Extract the (x, y) coordinate from the center of the cell holding the provided text.  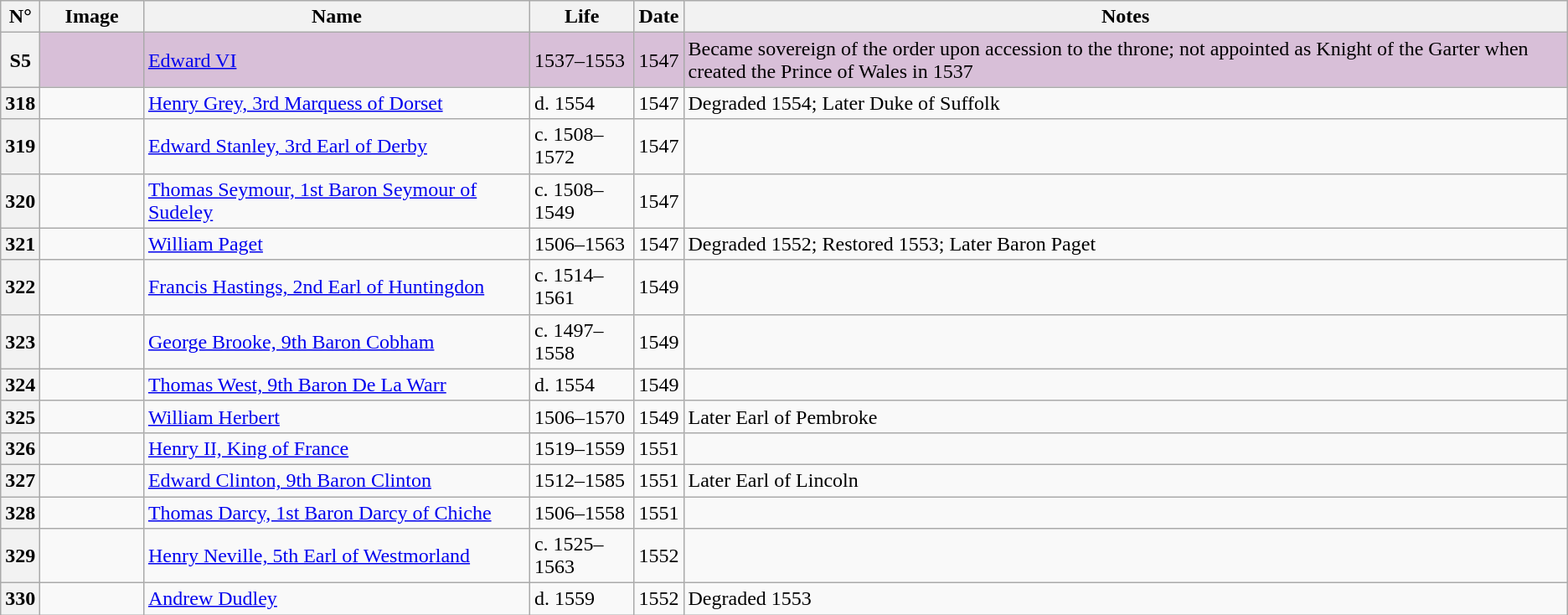
Name (337, 17)
William Paget (337, 244)
Thomas Darcy, 1st Baron Darcy of Chiche (337, 512)
Edward VI (337, 60)
c. 1497–1558 (581, 342)
1506–1570 (581, 416)
1512–1585 (581, 480)
Image (92, 17)
c. 1508–1549 (581, 201)
320 (20, 201)
Edward Clinton, 9th Baron Clinton (337, 480)
Francis Hastings, 2nd Earl of Huntingdon (337, 287)
Henry Neville, 5th Earl of Westmorland (337, 556)
1519–1559 (581, 448)
Thomas West, 9th Baron De La Warr (337, 385)
325 (20, 416)
323 (20, 342)
324 (20, 385)
Degraded 1553 (1126, 599)
Andrew Dudley (337, 599)
1506–1558 (581, 512)
Became sovereign of the order upon accession to the throne; not appointed as Knight of the Garter when created the Prince of Wales in 1537 (1126, 60)
c. 1514–1561 (581, 287)
1537–1553 (581, 60)
Edward Stanley, 3rd Earl of Derby (337, 146)
329 (20, 556)
Notes (1126, 17)
322 (20, 287)
Later Earl of Lincoln (1126, 480)
William Herbert (337, 416)
318 (20, 103)
328 (20, 512)
c. 1508–1572 (581, 146)
S5 (20, 60)
George Brooke, 9th Baron Cobham (337, 342)
327 (20, 480)
N° (20, 17)
321 (20, 244)
Later Earl of Pembroke (1126, 416)
d. 1559 (581, 599)
c. 1525–1563 (581, 556)
Henry II, King of France (337, 448)
Thomas Seymour, 1st Baron Seymour of Sudeley (337, 201)
Life (581, 17)
326 (20, 448)
Henry Grey, 3rd Marquess of Dorset (337, 103)
1506–1563 (581, 244)
330 (20, 599)
Degraded 1552; Restored 1553; Later Baron Paget (1126, 244)
319 (20, 146)
Date (658, 17)
Degraded 1554; Later Duke of Suffolk (1126, 103)
